Locate the cell with the specified text and output its [X, Y] center coordinate. 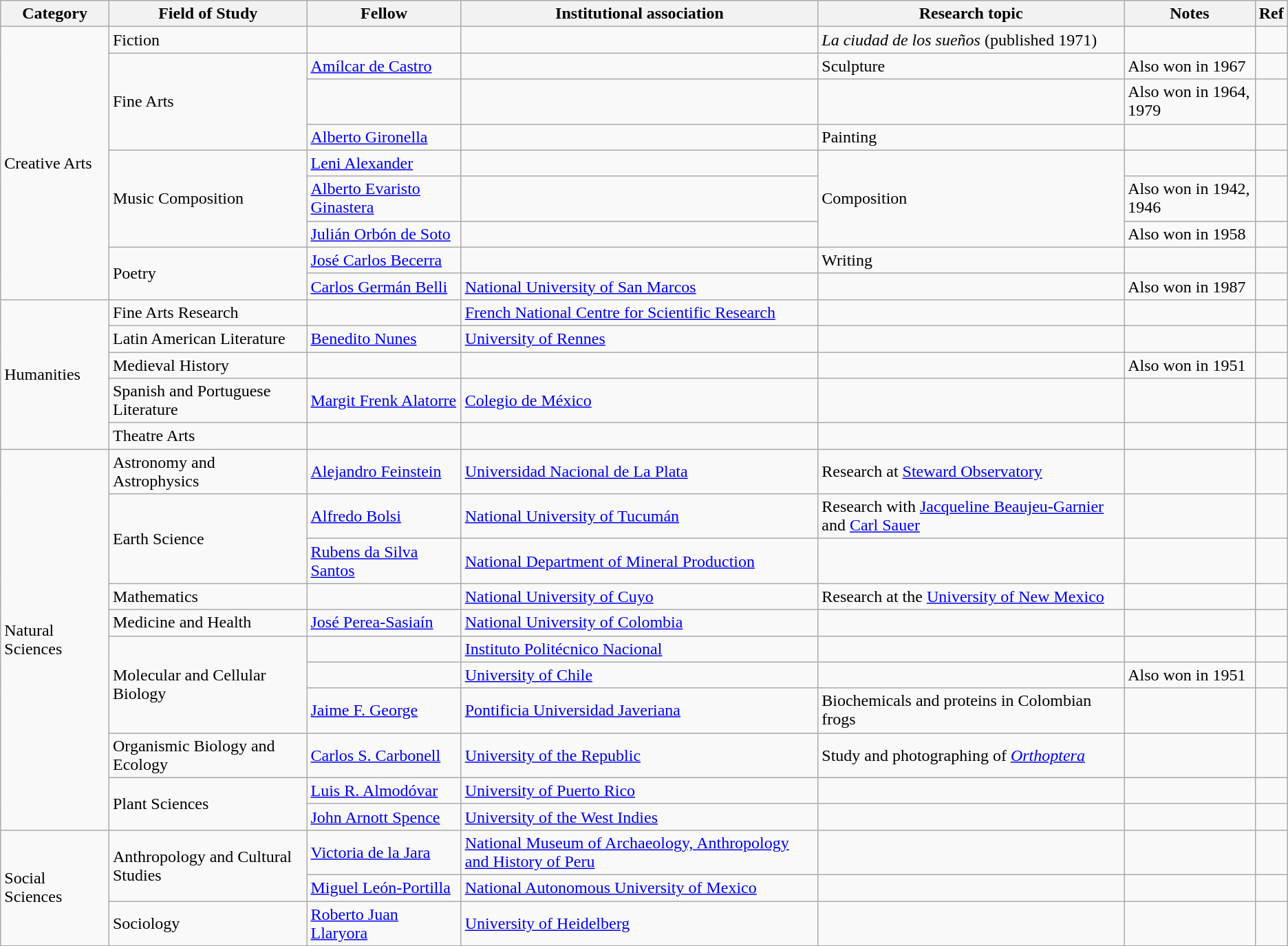
Creative Arts [55, 164]
Leni Alexander [384, 163]
Victoria de la Jara [384, 852]
Social Sciences [55, 888]
Biochemicals and proteins in Colombian frogs [972, 710]
Notes [1190, 14]
Amílcar de Castro [384, 66]
Alfredo Bolsi [384, 516]
Molecular and Cellular Biology [208, 684]
Writing [972, 260]
Latin American Literature [208, 338]
Universidad Nacional de La Plata [640, 472]
Composition [972, 198]
Sculpture [972, 66]
Also won in 1964, 1979 [1190, 102]
University of Puerto Rico [640, 791]
Theatre Arts [208, 436]
Painting [972, 137]
Music Composition [208, 198]
University of Heidelberg [640, 923]
Also won in 1942, 1946 [1190, 198]
National University of Tucumán [640, 516]
Poetry [208, 273]
Miguel León-Portilla [384, 888]
Research topic [972, 14]
Medicine and Health [208, 623]
National Department of Mineral Production [640, 561]
Benedito Nunes [384, 338]
National Autonomous University of Mexico [640, 888]
Institutional association [640, 14]
National University of Colombia [640, 623]
Also won in 1967 [1190, 66]
University of Chile [640, 675]
National University of San Marcos [640, 286]
Instituto Politécnico Nacional [640, 649]
Fine Arts [208, 102]
Medieval History [208, 365]
Also won in 1958 [1190, 234]
Carlos Germán Belli [384, 286]
Margit Frenk Alatorre [384, 400]
French National Centre for Scientific Research [640, 312]
Research at Steward Observatory [972, 472]
Alejandro Feinstein [384, 472]
Ref [1271, 14]
Colegio de México [640, 400]
University of the West Indies [640, 817]
John Arnott Spence [384, 817]
Earth Science [208, 539]
National Museum of Archaeology, Anthropology and History of Peru [640, 852]
Study and photographing of Orthoptera [972, 755]
La ciudad de los sueños (published 1971) [972, 40]
Fiction [208, 40]
Research with Jacqueline Beaujeu-Garnier and Carl Sauer [972, 516]
Organismic Biology and Ecology [208, 755]
Rubens da Silva Santos [384, 561]
University of the Republic [640, 755]
Plant Sciences [208, 804]
Category [55, 14]
Jaime F. George [384, 710]
Fine Arts Research [208, 312]
Pontificia Universidad Javeriana [640, 710]
National University of Cuyo [640, 596]
José Carlos Becerra [384, 260]
José Perea-Sasiaín [384, 623]
Also won in 1987 [1190, 286]
Alberto Evaristo Ginastera [384, 198]
Astronomy and Astrophysics [208, 472]
Research at the University of New Mexico [972, 596]
Alberto Gironella [384, 137]
Roberto Juan Llaryora [384, 923]
Julián Orbón de Soto [384, 234]
Fellow [384, 14]
Humanities [55, 374]
Anthropology and Cultural Studies [208, 866]
Mathematics [208, 596]
Sociology [208, 923]
Spanish and Portuguese Literature [208, 400]
Luis R. Almodóvar [384, 791]
Field of Study [208, 14]
Natural Sciences [55, 640]
Carlos S. Carbonell [384, 755]
University of Rennes [640, 338]
